Extract the [X, Y] coordinate from the center of the cell holding the provided text.  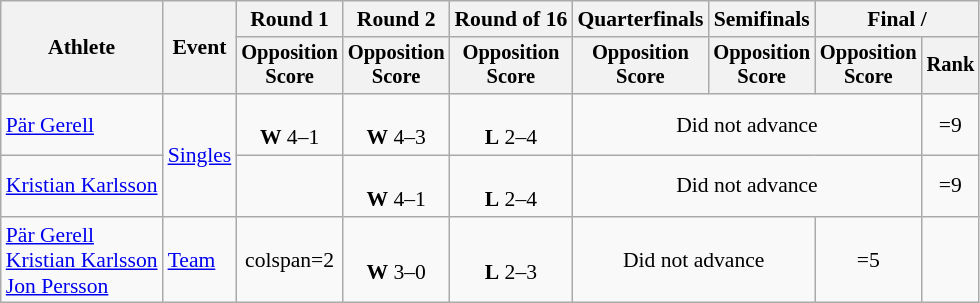
Kristian Karlsson [82, 186]
Athlete [82, 48]
Round of 16 [510, 19]
Event [200, 48]
Round 1 [290, 19]
Round 2 [396, 19]
Singles [200, 155]
W 4–3 [396, 124]
Quarterfinals [640, 19]
Final / [897, 19]
Semifinals [762, 19]
Pär Gerell [82, 124]
Rank [951, 66]
